Search for the cell housing the specified text and yield its (x, y) center coordinate. 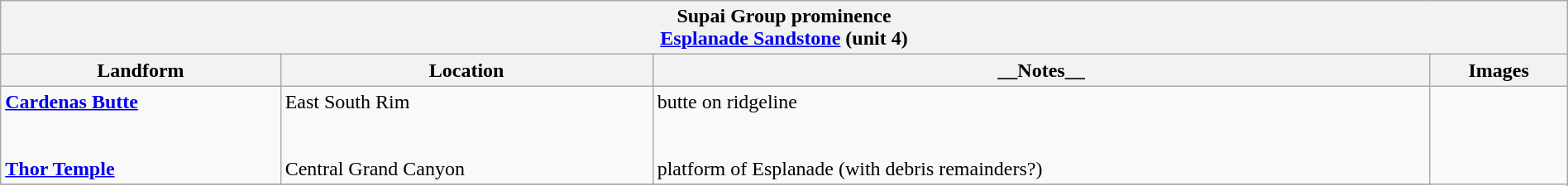
Cardenas Butte Thor Temple (141, 136)
Supai Group prominence Esplanade Sandstone (unit 4) (784, 28)
Location (466, 70)
Images (1499, 70)
__Notes__ (1041, 70)
butte on ridgeline platform of Esplanade (with debris remainders?) (1041, 136)
East South Rim Central Grand Canyon (466, 136)
Landform (141, 70)
